For the text-containing cell, return its midpoint in (x, y) coordinate format. 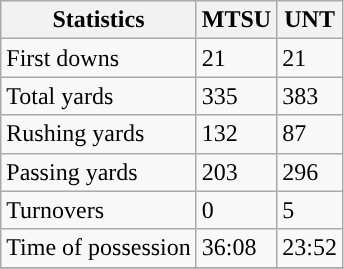
UNT (310, 20)
203 (236, 172)
383 (310, 96)
Rushing yards (99, 134)
0 (236, 210)
Time of possession (99, 248)
MTSU (236, 20)
Statistics (99, 20)
First downs (99, 58)
87 (310, 134)
Turnovers (99, 210)
Passing yards (99, 172)
5 (310, 210)
132 (236, 134)
36:08 (236, 248)
296 (310, 172)
Total yards (99, 96)
23:52 (310, 248)
335 (236, 96)
